For the text-containing cell, return its midpoint in (x, y) coordinate format. 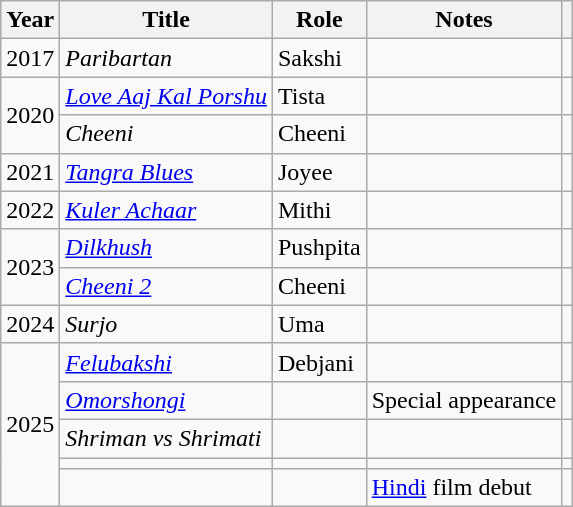
2025 (30, 424)
Uma (319, 324)
Title (166, 20)
Surjo (166, 324)
Dilkhush (166, 248)
2023 (30, 267)
2020 (30, 115)
Cheeni 2 (166, 286)
Love Aaj Kal Porshu (166, 96)
Special appearance (464, 400)
2022 (30, 210)
Joyee (319, 172)
Shriman vs Shrimati (166, 438)
Year (30, 20)
2024 (30, 324)
Tangra Blues (166, 172)
2017 (30, 58)
2021 (30, 172)
Omorshongi (166, 400)
Debjani (319, 362)
Sakshi (319, 58)
Kuler Achaar (166, 210)
Felubakshi (166, 362)
Pushpita (319, 248)
Mithi (319, 210)
Paribartan (166, 58)
Role (319, 20)
Tista (319, 96)
Hindi film debut (464, 488)
Notes (464, 20)
